Return [X, Y] of the center of cell containing provided text 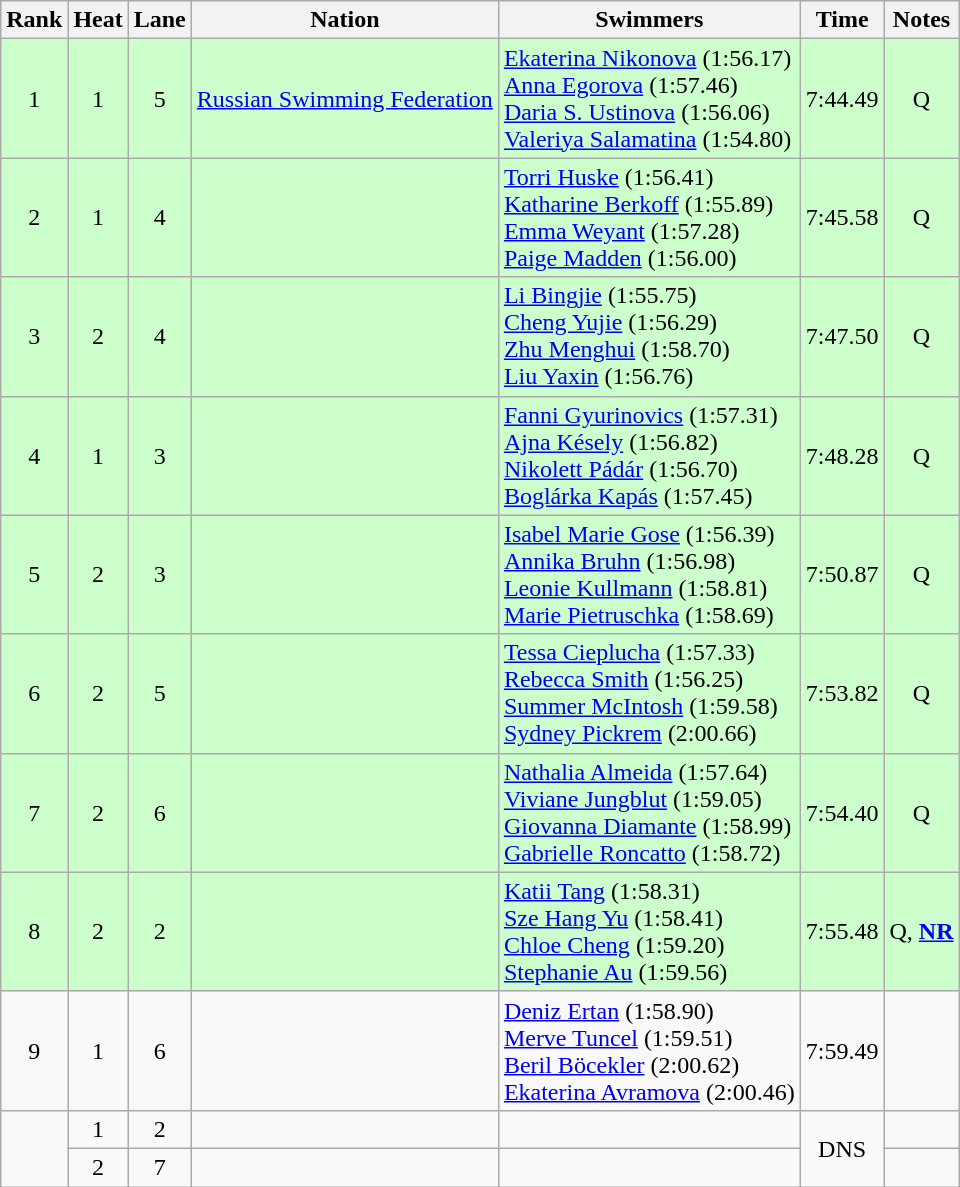
Li Bingjie (1:55.75)Cheng Yujie (1:56.29)Zhu Menghui (1:58.70)Liu Yaxin (1:56.76) [649, 336]
7:45.58 [842, 218]
Torri Huske (1:56.41)Katharine Berkoff (1:55.89)Emma Weyant (1:57.28)Paige Madden (1:56.00) [649, 218]
7:54.40 [842, 812]
7:44.49 [842, 98]
7:55.48 [842, 932]
Nation [344, 20]
Swimmers [649, 20]
Heat [98, 20]
7:53.82 [842, 694]
Nathalia Almeida (1:57.64)Viviane Jungblut (1:59.05)Giovanna Diamante (1:58.99)Gabrielle Roncatto (1:58.72) [649, 812]
7:59.49 [842, 1050]
Lane [160, 20]
Ekaterina Nikonova (1:56.17)Anna Egorova (1:57.46)Daria S. Ustinova (1:56.06)Valeriya Salamatina (1:54.80) [649, 98]
Isabel Marie Gose (1:56.39)Annika Bruhn (1:56.98)Leonie Kullmann (1:58.81)Marie Pietruschka (1:58.69) [649, 574]
7:50.87 [842, 574]
Katii Tang (1:58.31)Sze Hang Yu (1:58.41)Chloe Cheng (1:59.20)Stephanie Au (1:59.56) [649, 932]
Deniz Ertan (1:58.90)Merve Tuncel (1:59.51)Beril Böcekler (2:00.62)Ekaterina Avramova (2:00.46) [649, 1050]
Time [842, 20]
Fanni Gyurinovics (1:57.31)Ajna Késely (1:56.82)Nikolett Pádár (1:56.70)Boglárka Kapás (1:57.45) [649, 456]
DNS [842, 1148]
Russian Swimming Federation [344, 98]
Tessa Cieplucha (1:57.33)Rebecca Smith (1:56.25)Summer McIntosh (1:59.58)Sydney Pickrem (2:00.66) [649, 694]
9 [34, 1050]
7:47.50 [842, 336]
7:48.28 [842, 456]
Rank [34, 20]
Notes [922, 20]
Q, NR [922, 932]
8 [34, 932]
